Scan for the cell matching the given text and deliver its (x, y) coordinate at center. 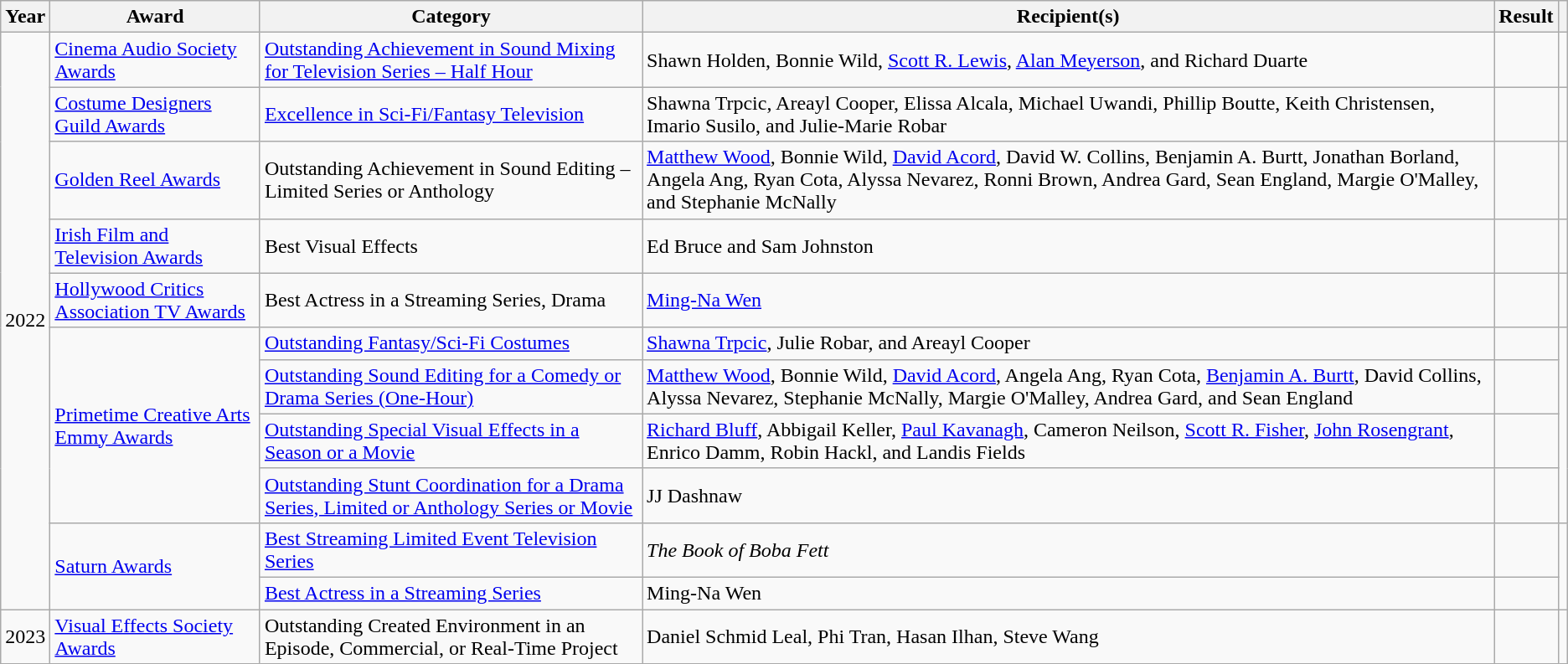
Richard Bluff, Abbigail Keller, Paul Kavanagh, Cameron Neilson, Scott R. Fisher, John Rosengrant, Enrico Damm, Robin Hackl, and Landis Fields (1069, 440)
Outstanding Stunt Coordination for a Drama Series, Limited or Anthology Series or Movie (451, 496)
Best Actress in a Streaming Series, Drama (451, 300)
Saturn Awards (156, 566)
Outstanding Special Visual Effects in a Season or a Movie (451, 440)
Shawn Holden, Bonnie Wild, Scott R. Lewis, Alan Meyerson, and Richard Duarte (1069, 60)
Hollywood Critics Association TV Awards (156, 300)
Costume Designers Guild Awards (156, 114)
Cinema Audio Society Awards (156, 60)
Award (156, 17)
Outstanding Achievement in Sound Mixing for Television Series – Half Hour (451, 60)
Irish Film and Television Awards (156, 246)
Category (451, 17)
JJ Dashnaw (1069, 496)
2022 (25, 322)
The Book of Boba Fett (1069, 549)
Daniel Schmid Leal, Phi Tran, Hasan Ilhan, Steve Wang (1069, 636)
Ed Bruce and Sam Johnston (1069, 246)
Best Actress in a Streaming Series (451, 593)
Best Streaming Limited Event Television Series (451, 549)
Excellence in Sci-Fi/Fantasy Television (451, 114)
2023 (25, 636)
Outstanding Created Environment in an Episode, Commercial, or Real-Time Project (451, 636)
Visual Effects Society Awards (156, 636)
Primetime Creative Arts Emmy Awards (156, 425)
Shawna Trpcic, Julie Robar, and Areayl Cooper (1069, 343)
Outstanding Sound Editing for a Comedy or Drama Series (One-Hour) (451, 387)
Year (25, 17)
Golden Reel Awards (156, 180)
Recipient(s) (1069, 17)
Result (1526, 17)
Shawna Trpcic, Areayl Cooper, Elissa Alcala, Michael Uwandi, Phillip Boutte, Keith Christensen, Imario Susilo, and Julie-Marie Robar (1069, 114)
Outstanding Fantasy/Sci-Fi Costumes (451, 343)
Best Visual Effects (451, 246)
Outstanding Achievement in Sound Editing – Limited Series or Anthology (451, 180)
